Return (X, Y) of the center of cell containing provided text 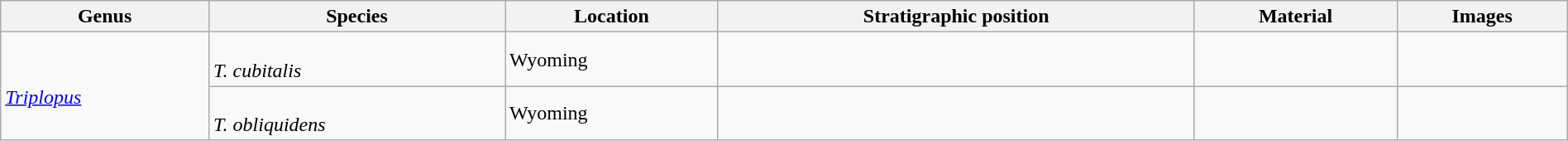
Material (1295, 17)
Location (612, 17)
T. cubitalis (356, 60)
Images (1482, 17)
Species (356, 17)
Triplopus (105, 86)
Genus (105, 17)
Stratigraphic position (956, 17)
T. obliquidens (356, 113)
